For the text-containing cell, return its midpoint in [X, Y] coordinate format. 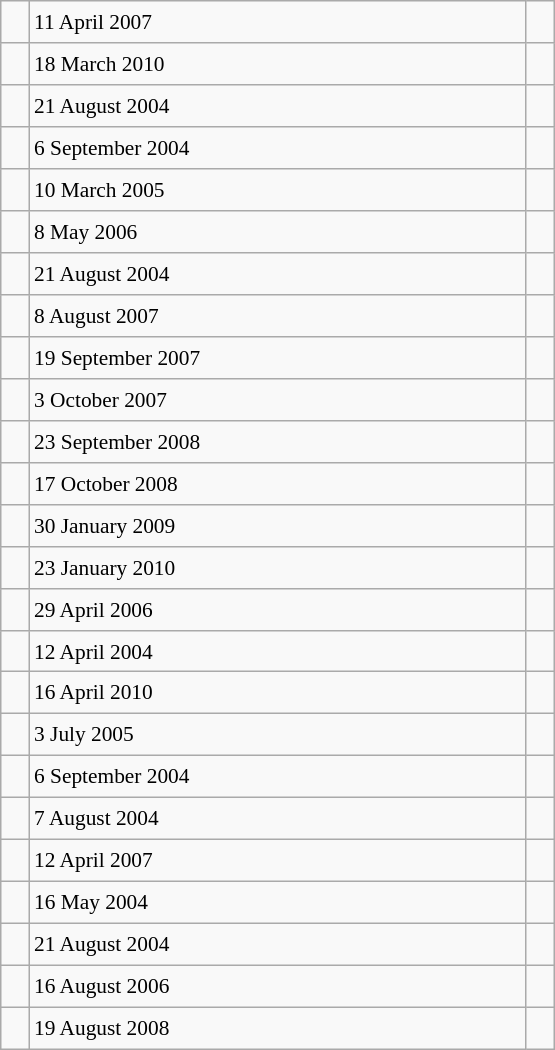
10 March 2005 [278, 190]
8 May 2006 [278, 232]
19 September 2007 [278, 358]
16 August 2006 [278, 986]
18 March 2010 [278, 64]
3 July 2005 [278, 735]
12 April 2007 [278, 861]
30 January 2009 [278, 525]
16 May 2004 [278, 903]
7 August 2004 [278, 819]
12 April 2004 [278, 651]
3 October 2007 [278, 399]
16 April 2010 [278, 693]
23 September 2008 [278, 441]
11 April 2007 [278, 22]
8 August 2007 [278, 316]
17 October 2008 [278, 483]
23 January 2010 [278, 567]
29 April 2006 [278, 609]
19 August 2008 [278, 1028]
